For the text-containing cell, return its midpoint in [X, Y] coordinate format. 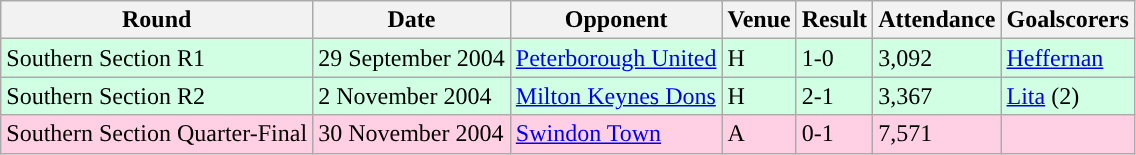
Goalscorers [1068, 20]
Heffernan [1068, 58]
Result [834, 20]
7,571 [937, 134]
Lita (2) [1068, 96]
A [759, 134]
Date [412, 20]
3,367 [937, 96]
Venue [759, 20]
1-0 [834, 58]
Opponent [616, 20]
29 September 2004 [412, 58]
Milton Keynes Dons [616, 96]
2 November 2004 [412, 96]
Southern Section R2 [157, 96]
2-1 [834, 96]
30 November 2004 [412, 134]
0-1 [834, 134]
Southern Section Quarter-Final [157, 134]
Southern Section R1 [157, 58]
3,092 [937, 58]
Peterborough United [616, 58]
Attendance [937, 20]
Round [157, 20]
Swindon Town [616, 134]
